Provide the [x, y] coordinate of the cell's center where the given text is located.  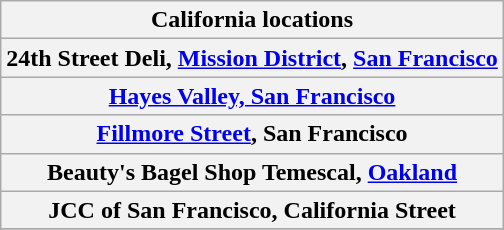
JCC of San Francisco, California Street [252, 210]
24th Street Deli, Mission District, San Francisco [252, 58]
Beauty's Bagel Shop Temescal, Oakland [252, 172]
Fillmore Street, San Francisco [252, 134]
Hayes Valley, San Francisco [252, 96]
California locations [252, 20]
